Determine the (x, y) coordinate at the center of the cell enclosing the given text.  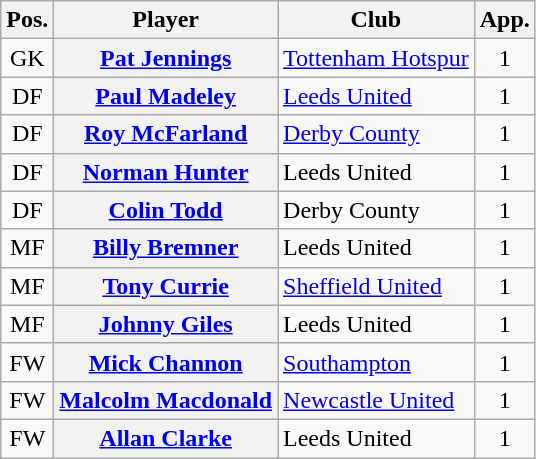
Mick Channon (166, 362)
App. (504, 20)
Johnny Giles (166, 324)
Paul Madeley (166, 96)
Pat Jennings (166, 58)
Club (376, 20)
Norman Hunter (166, 172)
Billy Bremner (166, 248)
Colin Todd (166, 210)
Malcolm Macdonald (166, 400)
Newcastle United (376, 400)
Roy McFarland (166, 134)
Sheffield United (376, 286)
GK (28, 58)
Pos. (28, 20)
Tottenham Hotspur (376, 58)
Allan Clarke (166, 438)
Southampton (376, 362)
Player (166, 20)
Tony Currie (166, 286)
